Output the [X, Y] coordinate of the center of the cell containing the given text.  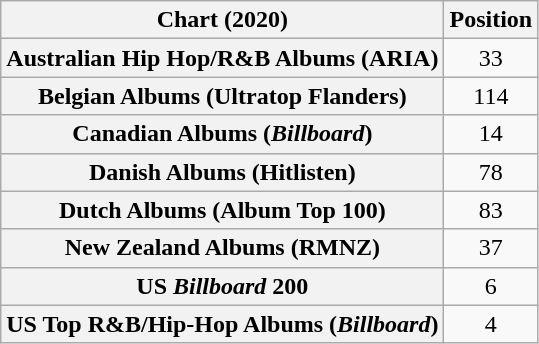
14 [491, 134]
US Top R&B/Hip-Hop Albums (Billboard) [222, 324]
New Zealand Albums (RMNZ) [222, 248]
37 [491, 248]
Canadian Albums (Billboard) [222, 134]
Chart (2020) [222, 20]
6 [491, 286]
Belgian Albums (Ultratop Flanders) [222, 96]
Dutch Albums (Album Top 100) [222, 210]
US Billboard 200 [222, 286]
4 [491, 324]
83 [491, 210]
114 [491, 96]
Australian Hip Hop/R&B Albums (ARIA) [222, 58]
Danish Albums (Hitlisten) [222, 172]
Position [491, 20]
33 [491, 58]
78 [491, 172]
